Provide the [x, y] coordinate of the cell's center where the given text is located.  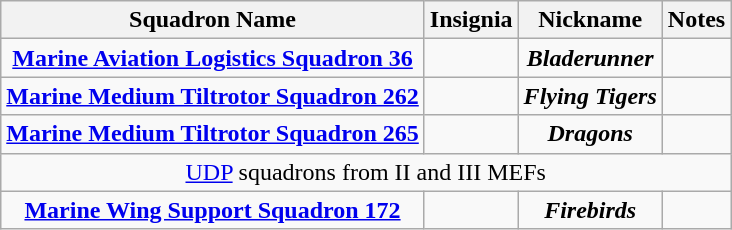
Marine Wing Support Squadron 172 [213, 210]
Bladerunner [590, 58]
Notes [696, 20]
Dragons [590, 134]
Marine Medium Tiltrotor Squadron 265 [213, 134]
Firebirds [590, 210]
Flying Tigers [590, 96]
Nickname [590, 20]
Insignia [471, 20]
Marine Medium Tiltrotor Squadron 262 [213, 96]
UDP squadrons from II and III MEFs [366, 172]
Marine Aviation Logistics Squadron 36 [213, 58]
Squadron Name [213, 20]
